Extract the (X, Y) coordinate from the center of the cell holding the provided text.  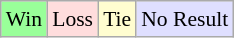
Tie (117, 19)
Loss (72, 19)
No Result (184, 19)
Win (24, 19)
